For the text-containing cell, return its midpoint in [X, Y] coordinate format. 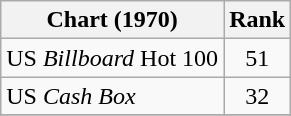
US Billboard Hot 100 [112, 58]
Rank [258, 20]
US Cash Box [112, 96]
Chart (1970) [112, 20]
51 [258, 58]
32 [258, 96]
